Identify which cell holds the provided text, then report its [x, y] central coordinate. 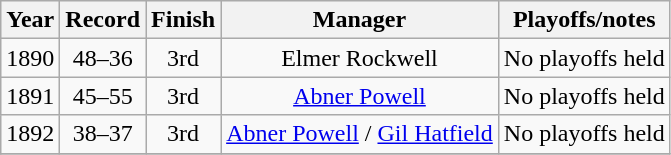
45–55 [103, 96]
38–37 [103, 134]
Abner Powell / Gil Hatfield [360, 134]
Playoffs/notes [584, 20]
1892 [30, 134]
Abner Powell [360, 96]
1890 [30, 58]
Elmer Rockwell [360, 58]
Finish [184, 20]
48–36 [103, 58]
Record [103, 20]
Manager [360, 20]
Year [30, 20]
1891 [30, 96]
